Return (x, y) of the center of cell containing provided text 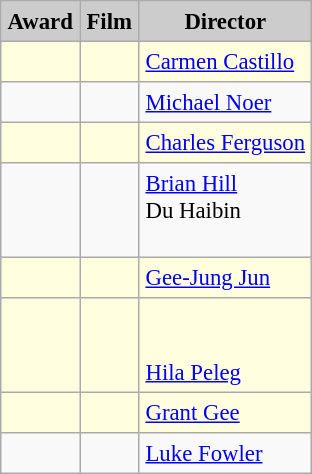
Hila Peleg (226, 345)
Award (40, 21)
Director (226, 21)
Brian Hill Du Haibin (226, 210)
Gee-Jung Jun (226, 277)
Grant Gee (226, 412)
Carmen Castillo (226, 61)
Film (110, 21)
Luke Fowler (226, 453)
Charles Ferguson (226, 142)
Michael Noer (226, 102)
